Determine the [x, y] coordinate at the center of the cell enclosing the given text.  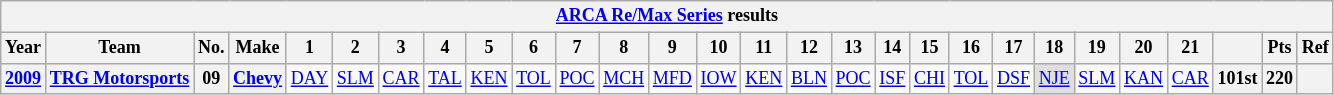
MCH [624, 78]
101st [1238, 78]
09 [212, 78]
5 [489, 48]
TAL [445, 78]
21 [1190, 48]
MFD [673, 78]
10 [718, 48]
2009 [24, 78]
Year [24, 48]
13 [853, 48]
DAY [309, 78]
16 [970, 48]
ARCA Re/Max Series results [667, 16]
11 [764, 48]
4 [445, 48]
Team [119, 48]
2 [355, 48]
ISF [892, 78]
Pts [1280, 48]
No. [212, 48]
NJE [1054, 78]
17 [1014, 48]
TRG Motorsports [119, 78]
20 [1144, 48]
CHI [930, 78]
BLN [810, 78]
KAN [1144, 78]
Make [258, 48]
7 [577, 48]
15 [930, 48]
Ref [1315, 48]
DSF [1014, 78]
18 [1054, 48]
Chevy [258, 78]
19 [1097, 48]
3 [401, 48]
6 [534, 48]
12 [810, 48]
9 [673, 48]
8 [624, 48]
1 [309, 48]
14 [892, 48]
IOW [718, 78]
220 [1280, 78]
